Pinpoint the cell where the given text exists, returning its (X, Y) midpoint coordinate. 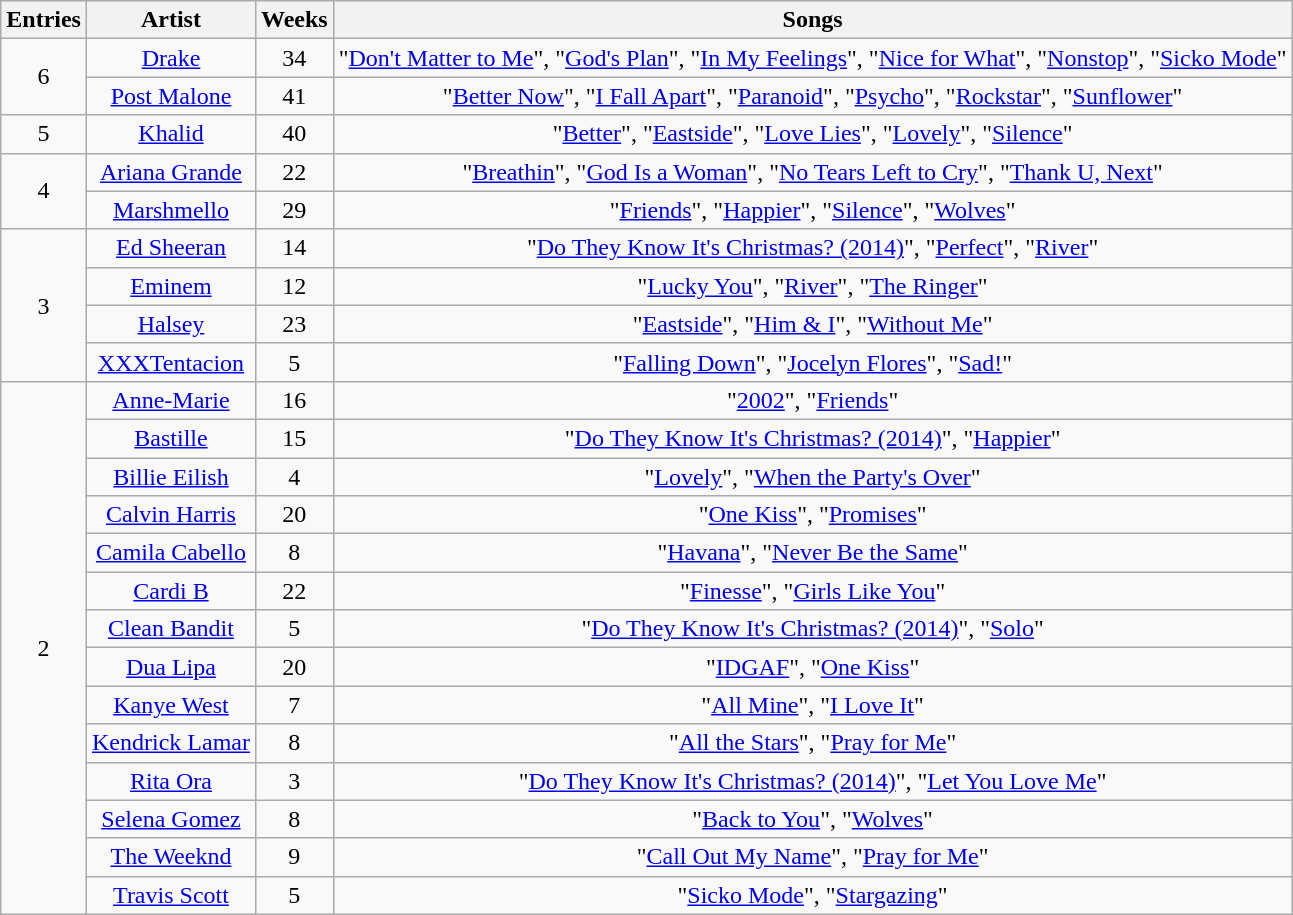
"Lucky You", "River", "The Ringer" (812, 286)
"Friends", "Happier", "Silence", "Wolves" (812, 210)
"Don't Matter to Me", "God's Plan", "In My Feelings", "Nice for What", "Nonstop", "Sicko Mode" (812, 58)
"Havana", "Never Be the Same" (812, 553)
Camila Cabello (170, 553)
Kanye West (170, 705)
Weeks (294, 20)
"Back to You", "Wolves" (812, 819)
Ed Sheeran (170, 248)
"Do They Know It's Christmas? (2014)", "Solo" (812, 629)
9 (294, 857)
"IDGAF", "One Kiss" (812, 667)
16 (294, 400)
"Eastside", "Him & I", "Without Me" (812, 324)
Clean Bandit (170, 629)
Post Malone (170, 96)
Ariana Grande (170, 172)
"Do They Know It's Christmas? (2014)", "Let You Love Me" (812, 781)
23 (294, 324)
12 (294, 286)
Songs (812, 20)
40 (294, 134)
"Do They Know It's Christmas? (2014)", "Happier" (812, 438)
"Call Out My Name", "Pray for Me" (812, 857)
"Lovely", "When the Party's Over" (812, 477)
Drake (170, 58)
2 (44, 648)
6 (44, 77)
34 (294, 58)
Rita Ora (170, 781)
"Do They Know It's Christmas? (2014)", "Perfect", "River" (812, 248)
"Finesse", "Girls Like You" (812, 591)
Cardi B (170, 591)
Artist (170, 20)
Selena Gomez (170, 819)
Travis Scott (170, 895)
29 (294, 210)
"One Kiss", "Promises" (812, 515)
Anne-Marie (170, 400)
Bastille (170, 438)
"All the Stars", "Pray for Me" (812, 743)
XXXTentacion (170, 362)
41 (294, 96)
"Better Now", "I Fall Apart", "Paranoid", "Psycho", "Rockstar", "Sunflower" (812, 96)
The Weeknd (170, 857)
"Falling Down", "Jocelyn Flores", "Sad!" (812, 362)
14 (294, 248)
15 (294, 438)
Entries (44, 20)
Kendrick Lamar (170, 743)
7 (294, 705)
"All Mine", "I Love It" (812, 705)
Khalid (170, 134)
Marshmello (170, 210)
Eminem (170, 286)
"Breathin", "God Is a Woman", "No Tears Left to Cry", "Thank U, Next" (812, 172)
Billie Eilish (170, 477)
Halsey (170, 324)
Calvin Harris (170, 515)
"Better", "Eastside", "Love Lies", "Lovely", "Silence" (812, 134)
"Sicko Mode", "Stargazing" (812, 895)
"2002", "Friends" (812, 400)
Dua Lipa (170, 667)
